Return (x, y) of the center of cell containing provided text 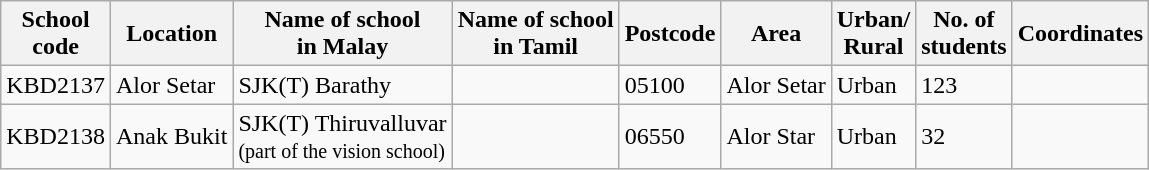
SJK(T) Thiruvalluvar(part of the vision school) (342, 136)
Anak Bukit (171, 136)
05100 (670, 85)
Name of schoolin Tamil (536, 34)
KBD2138 (56, 136)
KBD2137 (56, 85)
Alor Star (776, 136)
123 (964, 85)
Urban/Rural (873, 34)
No. ofstudents (964, 34)
32 (964, 136)
Area (776, 34)
Name of schoolin Malay (342, 34)
Location (171, 34)
Coordinates (1080, 34)
Schoolcode (56, 34)
Postcode (670, 34)
06550 (670, 136)
SJK(T) Barathy (342, 85)
